Locate the cell with the specified text and output its [x, y] center coordinate. 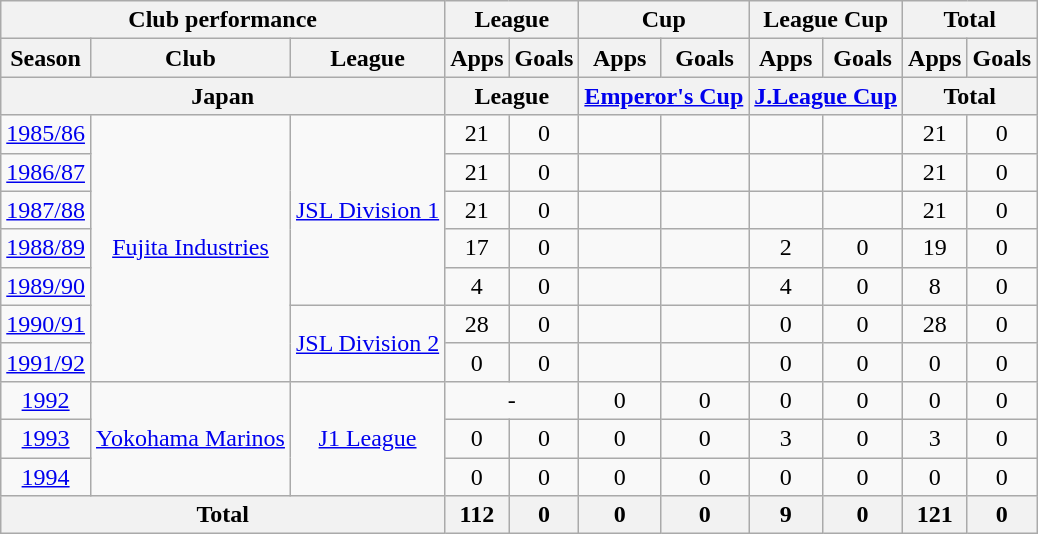
JSL Division 1 [367, 210]
J.League Cup [826, 96]
Club performance [223, 20]
1986/87 [46, 172]
League Cup [826, 20]
1992 [46, 400]
1991/92 [46, 362]
112 [477, 515]
Season [46, 58]
Club [190, 58]
JSL Division 2 [367, 343]
17 [477, 248]
- [512, 400]
1987/88 [46, 210]
1989/90 [46, 286]
1994 [46, 477]
8 [935, 286]
1990/91 [46, 324]
Japan [223, 96]
2 [786, 248]
1988/89 [46, 248]
1993 [46, 438]
9 [786, 515]
121 [935, 515]
19 [935, 248]
1985/86 [46, 134]
Emperor's Cup [664, 96]
Cup [664, 20]
J1 League [367, 438]
Yokohama Marinos [190, 438]
Fujita Industries [190, 248]
